Determine the [X, Y] coordinate at the center of the cell enclosing the given text.  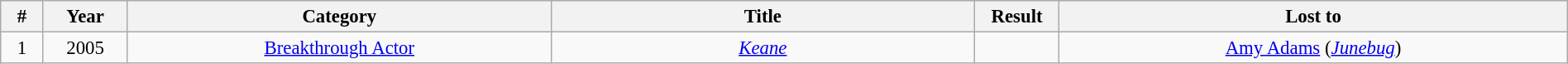
Keane [762, 48]
# [22, 17]
Result [1016, 17]
Lost to [1313, 17]
Amy Adams (Junebug) [1313, 48]
Category [339, 17]
2005 [85, 48]
Breakthrough Actor [339, 48]
Year [85, 17]
Title [762, 17]
1 [22, 48]
